Search for the cell housing the specified text and yield its [X, Y] center coordinate. 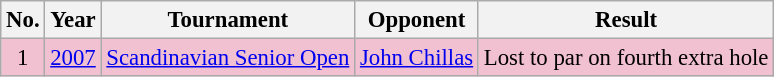
1 [23, 58]
No. [23, 20]
Scandinavian Senior Open [228, 58]
2007 [73, 58]
Year [73, 20]
John Chillas [417, 58]
Lost to par on fourth extra hole [626, 58]
Opponent [417, 20]
Tournament [228, 20]
Result [626, 20]
